Extract the (X, Y) coordinate from the center of the cell holding the provided text.  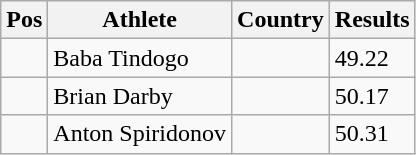
Results (372, 20)
Brian Darby (140, 96)
50.17 (372, 96)
Anton Spiridonov (140, 134)
50.31 (372, 134)
Athlete (140, 20)
Country (281, 20)
Baba Tindogo (140, 58)
Pos (24, 20)
49.22 (372, 58)
